Locate the cell with the specified text and output its [x, y] center coordinate. 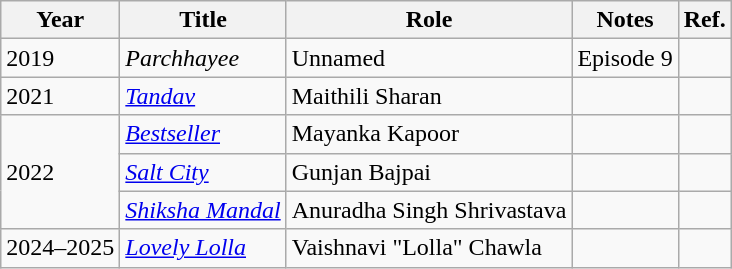
Ref. [704, 20]
Shiksha Mandal [203, 210]
2021 [60, 96]
Bestseller [203, 134]
Anuradha Singh Shrivastava [429, 210]
Gunjan Bajpai [429, 172]
Role [429, 20]
2019 [60, 58]
Episode 9 [625, 58]
Salt City [203, 172]
Parchhayee [203, 58]
Vaishnavi "Lolla" Chawla [429, 248]
Unnamed [429, 58]
Mayanka Kapoor [429, 134]
Notes [625, 20]
Tandav [203, 96]
Title [203, 20]
Maithili Sharan [429, 96]
Year [60, 20]
2022 [60, 172]
Lovely Lolla [203, 248]
2024–2025 [60, 248]
